Detect which cell encompasses the target text, then output its [X, Y] center coordinate. 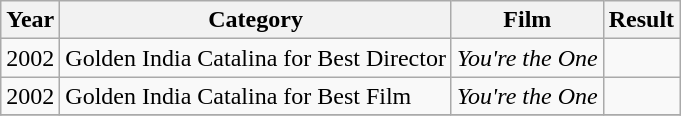
Golden India Catalina for Best Director [256, 58]
Result [641, 20]
Golden India Catalina for Best Film [256, 96]
Category [256, 20]
Year [30, 20]
Film [527, 20]
